Output the [X, Y] coordinate of the center of the cell containing the given text.  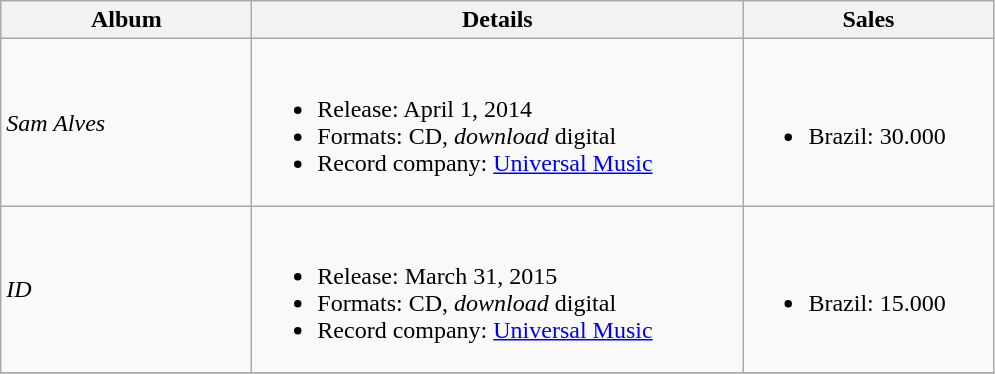
Release: April 1, 2014Formats: CD, download digitalRecord company: Universal Music [498, 122]
Sales [868, 20]
Brazil: 30.000 [868, 122]
ID [126, 290]
Release: March 31, 2015Formats: CD, download digitalRecord company: Universal Music [498, 290]
Details [498, 20]
Sam Alves [126, 122]
Brazil: 15.000 [868, 290]
Album [126, 20]
